Pinpoint the cell where the given text exists, returning its (x, y) midpoint coordinate. 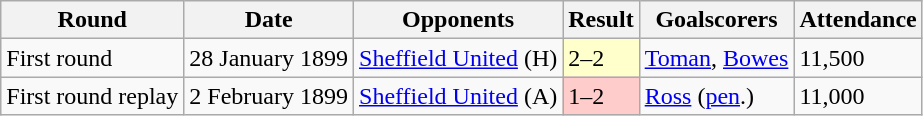
11,000 (858, 96)
Date (269, 20)
First round replay (92, 96)
Toman, Bowes (716, 58)
Sheffield United (H) (458, 58)
Sheffield United (A) (458, 96)
1–2 (601, 96)
2 February 1899 (269, 96)
2–2 (601, 58)
28 January 1899 (269, 58)
11,500 (858, 58)
Result (601, 20)
Ross (pen.) (716, 96)
First round (92, 58)
Attendance (858, 20)
Opponents (458, 20)
Goalscorers (716, 20)
Round (92, 20)
